Pinpoint the cell where the given text exists, returning its [X, Y] midpoint coordinate. 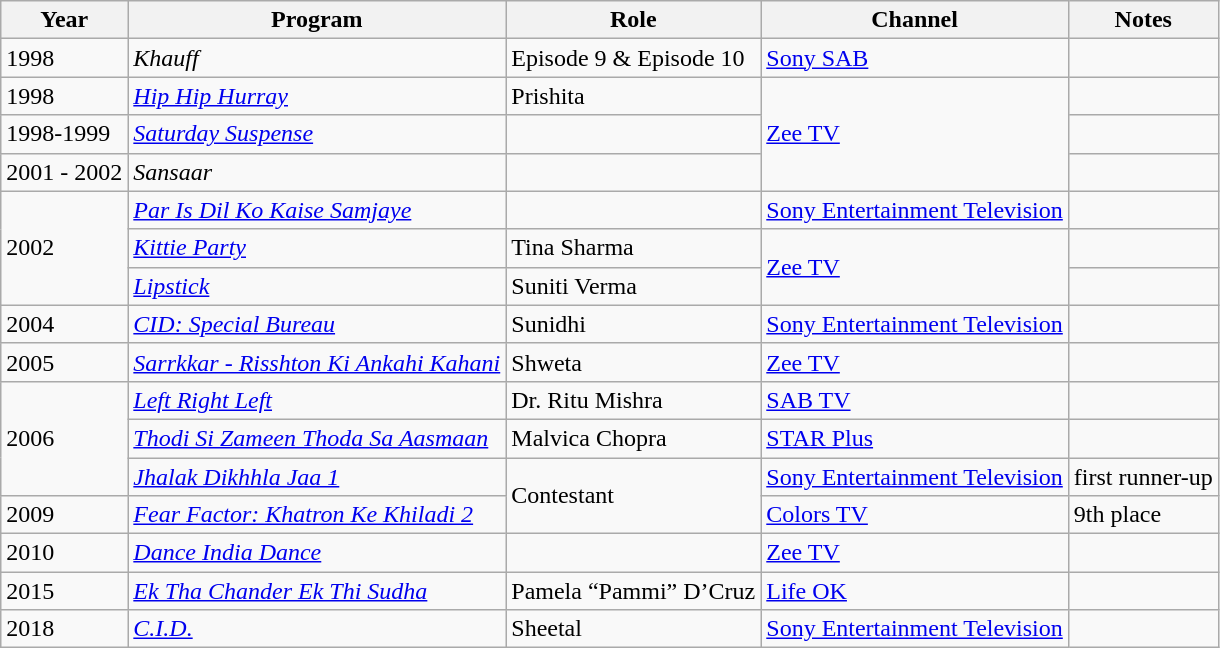
Par Is Dil Ko Kaise Samjaye [317, 210]
Dance India Dance [317, 553]
Ek Tha Chander Ek Thi Sudha [317, 591]
2015 [64, 591]
Program [317, 20]
Sheetal [634, 629]
Sunidhi [634, 324]
2002 [64, 248]
Pamela “Pammi” D’Cruz [634, 591]
1998-1999 [64, 134]
Contestant [634, 496]
2009 [64, 515]
Kittie Party [317, 248]
Jhalak Dikhhla Jaa 1 [317, 477]
Lipstick [317, 286]
9th place [1143, 515]
Left Right Left [317, 400]
Life OK [915, 591]
Tina Sharma [634, 248]
Shweta [634, 362]
2010 [64, 553]
STAR Plus [915, 438]
Thodi Si Zameen Thoda Sa Aasmaan [317, 438]
Colors TV [915, 515]
Sony SAB [915, 58]
C.I.D. [317, 629]
Dr. Ritu Mishra [634, 400]
2005 [64, 362]
Fear Factor: Khatron Ke Khiladi 2 [317, 515]
CID: Special Bureau [317, 324]
SAB TV [915, 400]
Role [634, 20]
Malvica Chopra [634, 438]
Khauff [317, 58]
2018 [64, 629]
Notes [1143, 20]
Sansaar [317, 172]
Channel [915, 20]
Episode 9 & Episode 10 [634, 58]
Suniti Verma [634, 286]
Prishita [634, 96]
first runner-up [1143, 477]
Hip Hip Hurray [317, 96]
2006 [64, 438]
2004 [64, 324]
Year [64, 20]
Saturday Suspense [317, 134]
2001 - 2002 [64, 172]
Sarrkkar - Risshton Ki Ankahi Kahani [317, 362]
